Output the (x, y) coordinate of the center of the cell containing the given text.  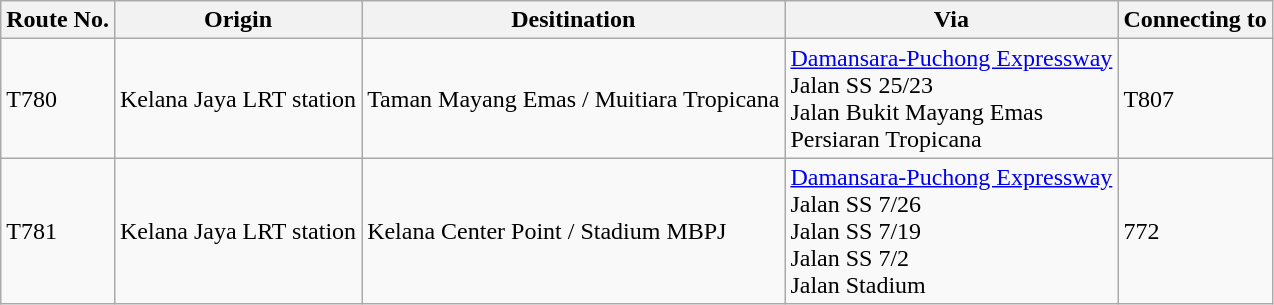
Connecting to (1195, 20)
Damansara-Puchong Expressway Jalan SS 25/23 Jalan Bukit Mayang Emas Persiaran Tropicana (952, 98)
Route No. (58, 20)
T781 (58, 231)
T807 (1195, 98)
Taman Mayang Emas / Muitiara Tropicana (574, 98)
Origin (238, 20)
Via (952, 20)
772 (1195, 231)
Kelana Center Point / Stadium MBPJ (574, 231)
T780 (58, 98)
Desitination (574, 20)
Damansara-Puchong Expressway Jalan SS 7/26Jalan SS 7/19 Jalan SS 7/2 Jalan Stadium (952, 231)
